Provide the [x, y] coordinate of the cell's center where the given text is located.  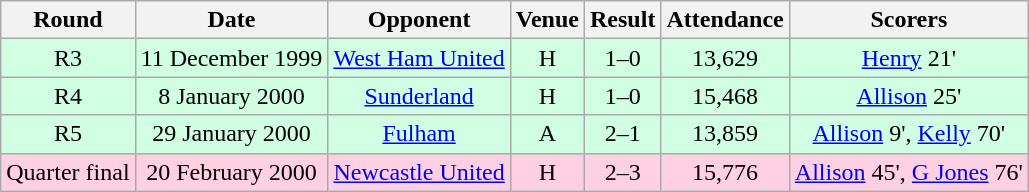
R4 [68, 96]
R3 [68, 58]
Sunderland [419, 96]
20 February 2000 [232, 172]
2–3 [623, 172]
15,468 [725, 96]
2–1 [623, 134]
A [547, 134]
13,859 [725, 134]
Fulham [419, 134]
Newcastle United [419, 172]
Henry 21' [908, 58]
13,629 [725, 58]
West Ham United [419, 58]
11 December 1999 [232, 58]
Opponent [419, 20]
R5 [68, 134]
Result [623, 20]
Allison 9', Kelly 70' [908, 134]
Date [232, 20]
Allison 45', G Jones 76' [908, 172]
15,776 [725, 172]
Quarter final [68, 172]
Attendance [725, 20]
29 January 2000 [232, 134]
Allison 25' [908, 96]
Venue [547, 20]
8 January 2000 [232, 96]
Scorers [908, 20]
Round [68, 20]
